Return the [x, y] coordinate for the center point of the cell that contains the specified text.  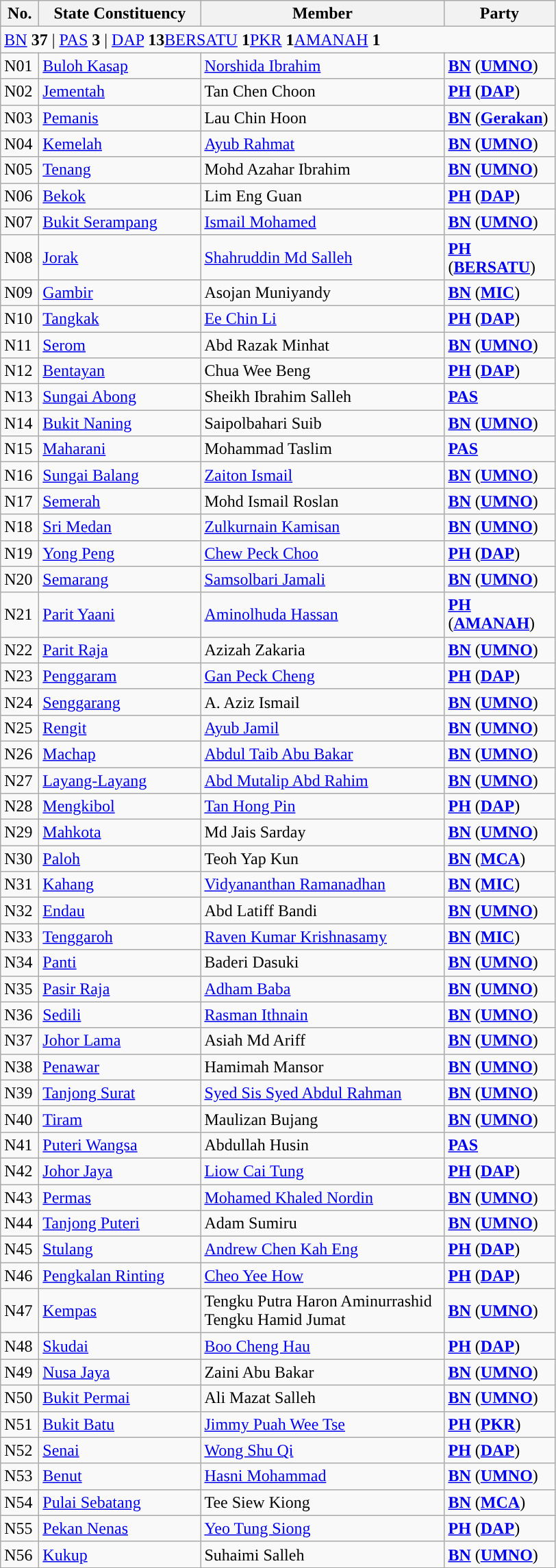
N16 [20, 475]
Bukit Naning [120, 423]
Endau [120, 911]
Stulang [120, 1250]
Shahruddin Md Salleh [323, 257]
Tengku Putra Haron Aminurrashid Tengku Hamid Jumat [323, 1311]
N12 [20, 371]
Maharani [120, 449]
N53 [20, 1476]
Pasir Raja [120, 989]
Abd Mutalip Abd Rahim [323, 780]
N42 [20, 1171]
N44 [20, 1224]
Boo Cheng Hau [323, 1346]
Adam Sumiru [323, 1224]
Asojan Muniyandy [323, 292]
N23 [20, 676]
Rengit [120, 728]
Chua Wee Beng [323, 371]
Ayub Jamil [323, 728]
Parit Raja [120, 650]
Hamimah Mansor [323, 1067]
Tiram [120, 1119]
N56 [20, 1554]
Bentayan [120, 371]
Kukup [120, 1554]
Skudai [120, 1346]
Tangkak [120, 318]
Senai [120, 1450]
Tan Hong Pin [323, 807]
Ali Mazat Salleh [323, 1398]
N34 [20, 963]
N21 [20, 615]
N50 [20, 1398]
Tee Siew Kiong [323, 1502]
Ayub Rahmat [323, 144]
Sungai Balang [120, 475]
Abdullah Husin [323, 1145]
Benut [120, 1476]
N05 [20, 170]
Saipolbahari Suib [323, 423]
N37 [20, 1041]
Jorak [120, 257]
N28 [20, 807]
BN (Gerakan) [500, 118]
Tanjong Puteri [120, 1224]
Mohd Azahar Ibrahim [323, 170]
Asiah Md Ariff [323, 1041]
N32 [20, 911]
N08 [20, 257]
Ismail Mohamed [323, 222]
PH (BERSATU) [500, 257]
Lau Chin Hoon [323, 118]
Pemanis [120, 118]
Kahang [120, 885]
Zaiton Ismail [323, 475]
Tenggaroh [120, 937]
N10 [20, 318]
N27 [20, 780]
Sedili [120, 1015]
Lim Eng Guan [323, 196]
N02 [20, 92]
Layang-Layang [120, 780]
Ee Chin Li [323, 318]
Sri Medan [120, 527]
N48 [20, 1346]
Teoh Yap Kun [323, 859]
Samsolbari Jamali [323, 579]
Jementah [120, 92]
Syed Sis Syed Abdul Rahman [323, 1093]
N25 [20, 728]
N17 [20, 501]
Abd Razak Minhat [323, 344]
Tan Chen Choon [323, 92]
N54 [20, 1502]
N11 [20, 344]
Gambir [120, 292]
Semerah [120, 501]
N01 [20, 66]
Md Jais Sarday [323, 833]
Mohd Ismail Roslan [323, 501]
Norshida Ibrahim [323, 66]
PH (AMANAH) [500, 615]
N26 [20, 754]
Buloh Kasap [120, 66]
N19 [20, 553]
Maulizan Bujang [323, 1119]
Bekok [120, 196]
Abdul Taib Abu Bakar [323, 754]
A. Aziz Ismail [323, 702]
Jimmy Puah Wee Tse [323, 1424]
Baderi Dasuki [323, 963]
N14 [20, 423]
N46 [20, 1276]
BN 37 | PAS 3 | DAP 13BERSATU 1PKR 1AMANAH 1 [278, 40]
Rasman Ithnain [323, 1015]
Sungai Abong [120, 397]
N22 [20, 650]
Vidyananthan Ramanadhan [323, 885]
Zaini Abu Bakar [323, 1372]
Azizah Zakaria [323, 650]
Senggarang [120, 702]
N55 [20, 1528]
N15 [20, 449]
Panti [120, 963]
Puteri Wangsa [120, 1145]
Zulkurnain Kamisan [323, 527]
Paloh [120, 859]
Hasni Mohammad [323, 1476]
Semarang [120, 579]
N31 [20, 885]
Pulai Sebatang [120, 1502]
Penggaram [120, 676]
Kempas [120, 1311]
PH (PKR) [500, 1424]
Gan Peck Cheng [323, 676]
Tanjong Surat [120, 1093]
Mengkibol [120, 807]
N40 [20, 1119]
Chew Peck Choo [323, 553]
Cheo Yee How [323, 1276]
N36 [20, 1015]
Raven Kumar Krishnasamy [323, 937]
Bukit Permai [120, 1398]
Johor Jaya [120, 1171]
N20 [20, 579]
N52 [20, 1450]
N49 [20, 1372]
N51 [20, 1424]
No. [20, 14]
Kemelah [120, 144]
Yeo Tung Siong [323, 1528]
Liow Cai Tung [323, 1171]
Yong Peng [120, 553]
N39 [20, 1093]
N30 [20, 859]
Mahkota [120, 833]
Adham Baba [323, 989]
Party [500, 14]
Pengkalan Rinting [120, 1276]
N06 [20, 196]
Suhaimi Salleh [323, 1554]
Penawar [120, 1067]
N35 [20, 989]
Wong Shu Qi [323, 1450]
N33 [20, 937]
Mohammad Taslim [323, 449]
N45 [20, 1250]
Bukit Batu [120, 1424]
N07 [20, 222]
Permas [120, 1198]
Abd Latiff Bandi [323, 911]
Bukit Serampang [120, 222]
State Constituency [120, 14]
N04 [20, 144]
Sheikh Ibrahim Salleh [323, 397]
Nusa Jaya [120, 1372]
Serom [120, 344]
Tenang [120, 170]
N09 [20, 292]
Aminolhuda Hassan [323, 615]
Johor Lama [120, 1041]
Mohamed Khaled Nordin [323, 1198]
N03 [20, 118]
Machap [120, 754]
Member [323, 14]
N41 [20, 1145]
N47 [20, 1311]
Andrew Chen Kah Eng [323, 1250]
N29 [20, 833]
Parit Yaani [120, 615]
N43 [20, 1198]
N24 [20, 702]
N38 [20, 1067]
N13 [20, 397]
N18 [20, 527]
Pekan Nenas [120, 1528]
